Return the (x, y) coordinate for the center point of the cell that contains the specified text.  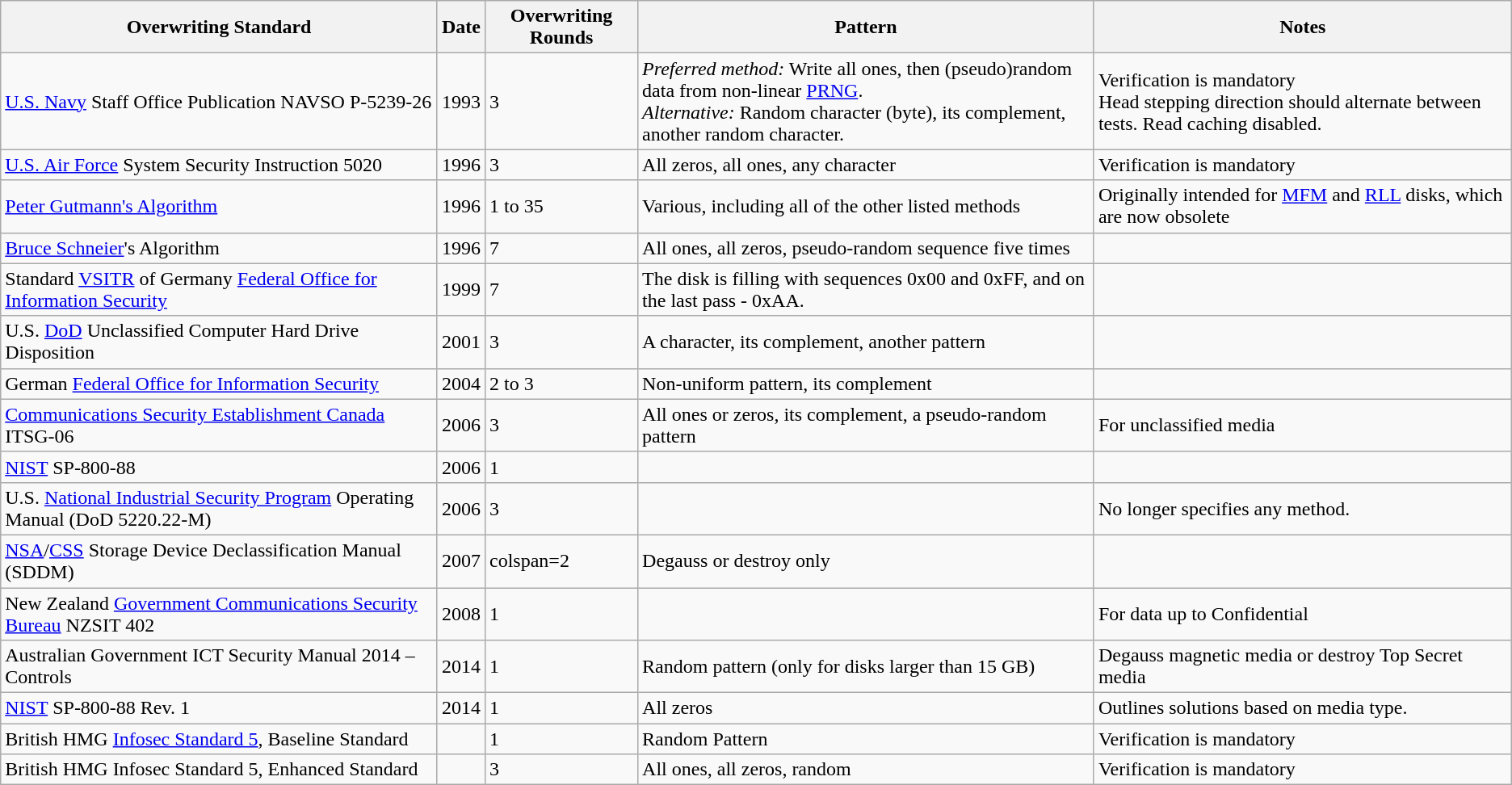
All zeros, all ones, any character (866, 165)
Degauss magnetic media or destroy Top Secret media (1302, 667)
Random pattern (only for disks larger than 15 GB) (866, 667)
New Zealand Government Communications Security Bureau NZSIT 402 (220, 614)
Peter Gutmann's Algorithm (220, 207)
2008 (460, 614)
2004 (460, 384)
Date (460, 27)
British HMG Infosec Standard 5, Enhanced Standard (220, 770)
Standard VSITR of Germany Federal Office for Information Security (220, 289)
1999 (460, 289)
Verification is mandatoryHead stepping direction should alternate between tests. Read caching disabled. (1302, 102)
German Federal Office for Information Security (220, 384)
Pattern (866, 27)
Degauss or destroy only (866, 560)
1 to 35 (562, 207)
No longer specifies any method. (1302, 509)
All ones, all zeros, random (866, 770)
Bruce Schneier's Algorithm (220, 248)
Notes (1302, 27)
2001 (460, 342)
A character, its complement, another pattern (866, 342)
Various, including all of the other listed methods (866, 207)
Australian Government ICT Security Manual 2014 – Controls (220, 667)
British HMG Infosec Standard 5, Baseline Standard (220, 739)
All ones, all zeros, pseudo-random sequence five times (866, 248)
Communications Security Establishment Canada ITSG-06 (220, 425)
U.S. Air Force System Security Instruction 5020 (220, 165)
For unclassified media (1302, 425)
colspan=2 (562, 560)
U.S. Navy Staff Office Publication NAVSO P-5239-26 (220, 102)
Overwriting Standard (220, 27)
Overwriting Rounds (562, 27)
Random Pattern (866, 739)
1993 (460, 102)
NIST SP-800-88 (220, 467)
Originally intended for MFM and RLL disks, which are now obsolete (1302, 207)
NIST SP-800-88 Rev. 1 (220, 708)
The disk is filling with sequences 0x00 and 0xFF, and on the last pass - 0xAA. (866, 289)
For data up to Confidential (1302, 614)
All ones or zeros, its complement, a pseudo-random pattern (866, 425)
NSA/CSS Storage Device Declassification Manual (SDDM) (220, 560)
Non-uniform pattern, its complement (866, 384)
U.S. DoD Unclassified Computer Hard Drive Disposition (220, 342)
All zeros (866, 708)
2007 (460, 560)
2 to 3 (562, 384)
Outlines solutions based on media type. (1302, 708)
U.S. National Industrial Security Program Operating Manual (DoD 5220.22-M) (220, 509)
